For the text-containing cell, return its midpoint in [X, Y] coordinate format. 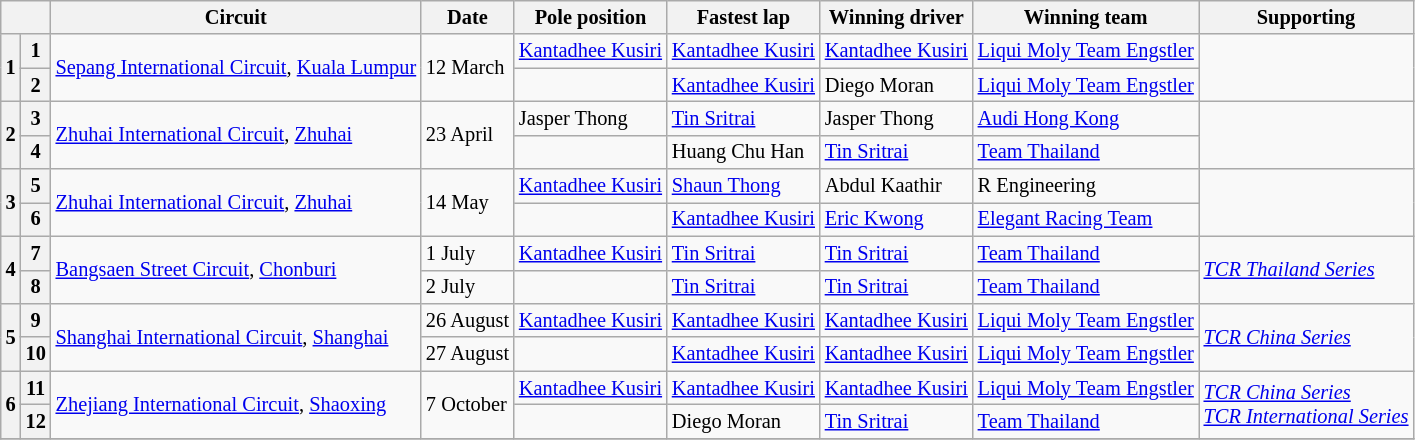
7 [36, 253]
Abdul Kaathir [896, 186]
TCR Thailand Series [1306, 270]
R Engineering [1086, 186]
Winning team [1086, 17]
TCR China SeriesTCR International Series [1306, 404]
Bangsaen Street Circuit, Chonburi [236, 270]
7 October [468, 404]
8 [36, 287]
26 August [468, 320]
Pole position [590, 17]
10 [36, 354]
Eric Kwong [896, 219]
Date [468, 17]
Huang Chu Han [744, 152]
Winning driver [896, 17]
12 March [468, 68]
Shaun Thong [744, 186]
Circuit [236, 17]
Shanghai International Circuit, Shanghai [236, 336]
12 [36, 421]
27 August [468, 354]
Fastest lap [744, 17]
14 May [468, 202]
TCR China Series [1306, 336]
9 [36, 320]
Supporting [1306, 17]
Elegant Racing Team [1086, 219]
11 [36, 388]
Audi Hong Kong [1086, 118]
Zhejiang International Circuit, Shaoxing [236, 404]
23 April [468, 134]
Sepang International Circuit, Kuala Lumpur [236, 68]
2 July [468, 287]
1 July [468, 253]
